Return (X, Y) of the center of cell containing provided text 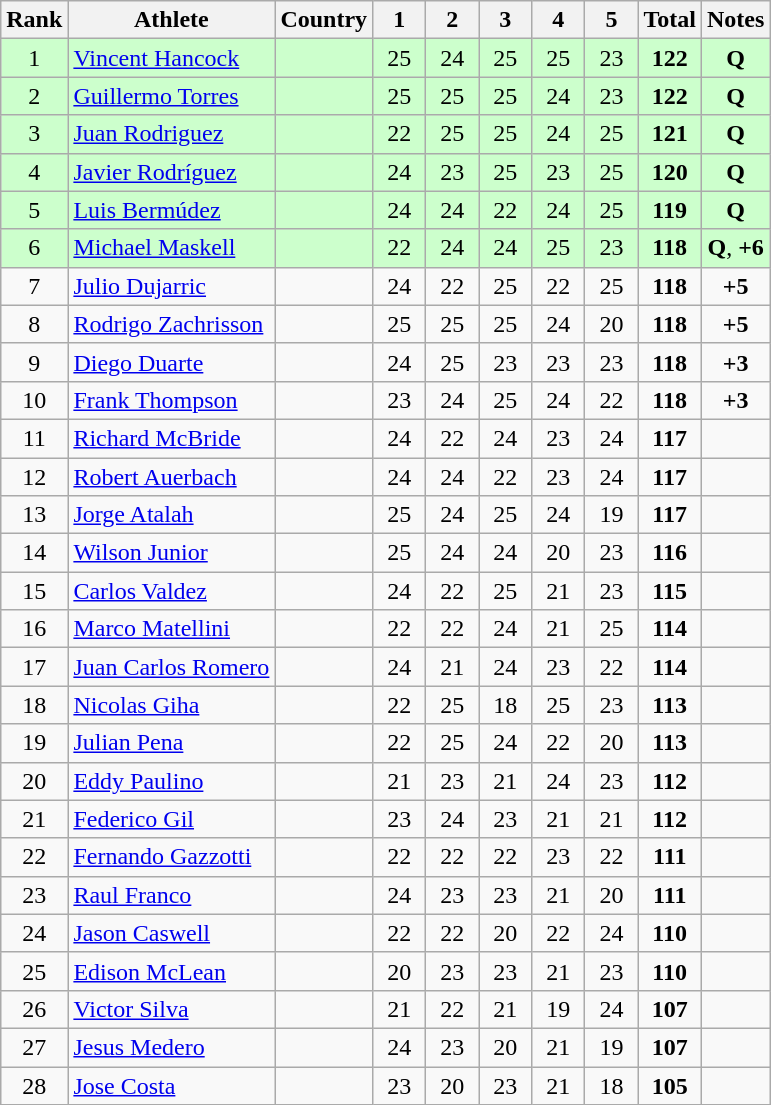
6 (34, 248)
Fernando Gazzotti (172, 857)
10 (34, 400)
Vincent Hancock (172, 58)
15 (34, 591)
11 (34, 438)
Raul Franco (172, 895)
8 (34, 324)
Rodrigo Zachrisson (172, 324)
Federico Gil (172, 819)
Eddy Paulino (172, 781)
17 (34, 667)
Marco Matellini (172, 629)
Richard McBride (172, 438)
Athlete (172, 20)
28 (34, 1085)
Carlos Valdez (172, 591)
Edison McLean (172, 971)
121 (670, 134)
Q, +6 (735, 248)
Frank Thompson (172, 400)
Jorge Atalah (172, 515)
Wilson Junior (172, 553)
Jose Costa (172, 1085)
115 (670, 591)
Julian Pena (172, 743)
27 (34, 1047)
Juan Carlos Romero (172, 667)
Jason Caswell (172, 933)
9 (34, 362)
119 (670, 210)
Rank (34, 20)
12 (34, 477)
Javier Rodríguez (172, 172)
13 (34, 515)
16 (34, 629)
Victor Silva (172, 1009)
Michael Maskell (172, 248)
Robert Auerbach (172, 477)
Luis Bermúdez (172, 210)
14 (34, 553)
Nicolas Giha (172, 705)
Guillermo Torres (172, 96)
26 (34, 1009)
Juan Rodriguez (172, 134)
Julio Dujarric (172, 286)
Total (670, 20)
Country (324, 20)
120 (670, 172)
Diego Duarte (172, 362)
116 (670, 553)
105 (670, 1085)
Jesus Medero (172, 1047)
Notes (735, 20)
7 (34, 286)
